Capture the cell that displays the provided text and extract its [X, Y] central coordinate. 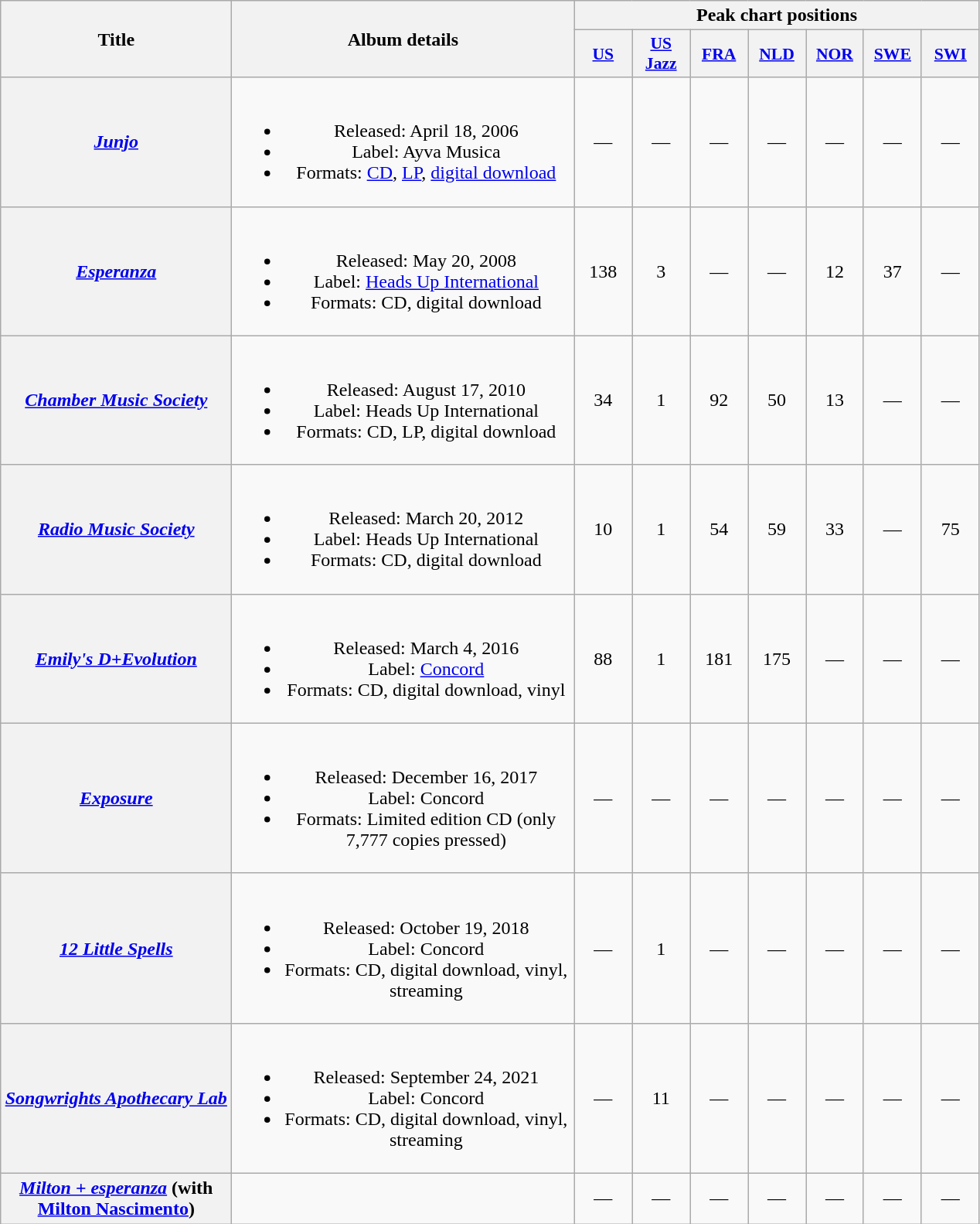
Album details [403, 39]
NLD [778, 54]
Emily's D+Evolution [116, 659]
37 [892, 271]
NOR [835, 54]
175 [778, 659]
Esperanza [116, 271]
Released: April 18, 2006Label: Ayva MusicaFormats: CD, LP, digital download [403, 142]
33 [835, 529]
Title [116, 39]
12 Little Spells [116, 948]
SWE [892, 54]
US [603, 54]
13 [835, 401]
USJazz [662, 54]
Songwrights Apothecary Lab [116, 1098]
SWI [951, 54]
3 [662, 271]
10 [603, 529]
Released: May 20, 2008Label: Heads Up InternationalFormats: CD, digital download [403, 271]
Chamber Music Society [116, 401]
FRA [719, 54]
34 [603, 401]
92 [719, 401]
Released: December 16, 2017Label: ConcordFormats: Limited edition CD (only 7,777 copies pressed) [403, 798]
12 [835, 271]
Radio Music Society [116, 529]
Exposure [116, 798]
Released: September 24, 2021Label: ConcordFormats: CD, digital download, vinyl, streaming [403, 1098]
Released: August 17, 2010Label: Heads Up InternationalFormats: CD, LP, digital download [403, 401]
Released: March 4, 2016Label: ConcordFormats: CD, digital download, vinyl [403, 659]
54 [719, 529]
59 [778, 529]
11 [662, 1098]
181 [719, 659]
88 [603, 659]
Junjo [116, 142]
Released: March 20, 2012Label: Heads Up InternationalFormats: CD, digital download [403, 529]
Released: October 19, 2018Label: ConcordFormats: CD, digital download, vinyl, streaming [403, 948]
50 [778, 401]
138 [603, 271]
Milton + esperanza (with Milton Nascimento) [116, 1198]
Peak chart positions [777, 15]
75 [951, 529]
